From the cell containing the given text, extract its center point as [X, Y] coordinate. 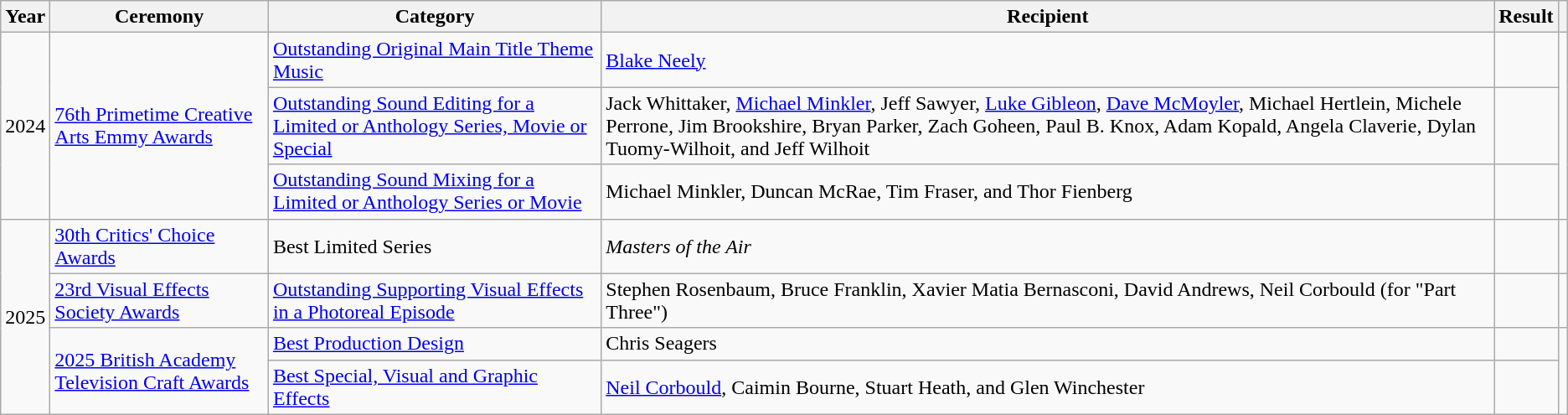
Best Limited Series [434, 246]
Recipient [1048, 17]
76th Primetime Creative Arts Emmy Awards [159, 126]
Best Production Design [434, 344]
Outstanding Sound Editing for a Limited or Anthology Series, Movie or Special [434, 126]
Best Special, Visual and Graphic Effects [434, 387]
Blake Neely [1048, 60]
Stephen Rosenbaum, Bruce Franklin, Xavier Matia Bernasconi, David Andrews, Neil Corbould (for "Part Three") [1048, 300]
Category [434, 17]
2024 [25, 126]
Masters of the Air [1048, 246]
Chris Seagers [1048, 344]
2025 British Academy Television Craft Awards [159, 371]
30th Critics' Choice Awards [159, 246]
2025 [25, 317]
Michael Minkler, Duncan McRae, Tim Fraser, and Thor Fienberg [1048, 191]
Result [1526, 17]
Outstanding Original Main Title Theme Music [434, 60]
23rd Visual Effects Society Awards [159, 300]
Outstanding Sound Mixing for a Limited or Anthology Series or Movie [434, 191]
Ceremony [159, 17]
Outstanding Supporting Visual Effects in a Photoreal Episode [434, 300]
Neil Corbould, Caimin Bourne, Stuart Heath, and Glen Winchester [1048, 387]
Year [25, 17]
